Return the (x, y) coordinate for the center point of the cell that contains the specified text.  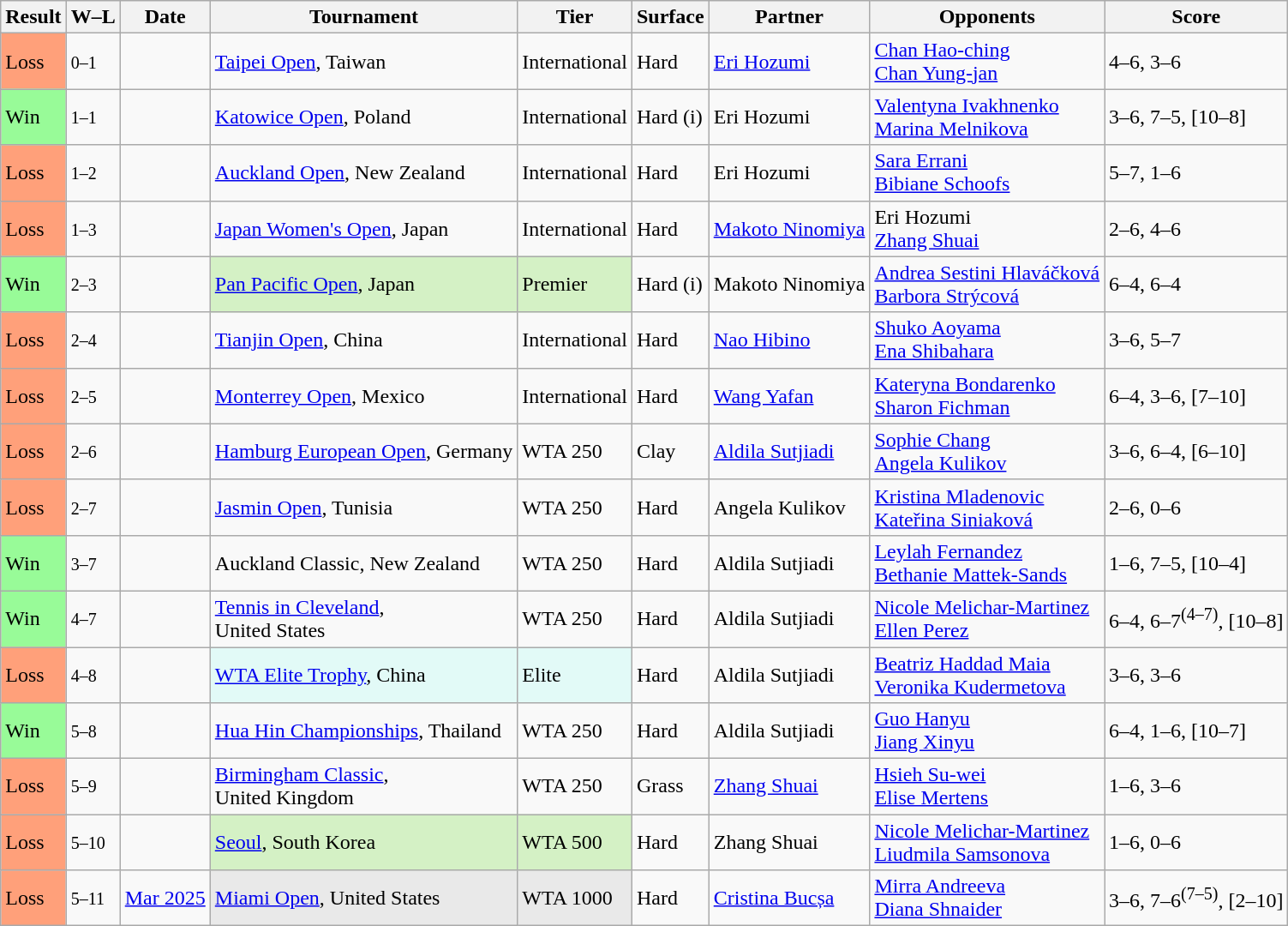
Tournament (363, 17)
6–4, 6–7(4–7), [10–8] (1196, 619)
1–6, 7–5, [10–4] (1196, 562)
Cristina Bucșa (789, 899)
1–1 (93, 117)
Chan Hao-ching Chan Yung-jan (987, 62)
Grass (670, 787)
Nicole Melichar-Martinez Ellen Perez (987, 619)
Tier (575, 17)
1–2 (93, 173)
Beatriz Haddad Maia Veronika Kudermetova (987, 674)
3–6, 5–7 (1196, 340)
Seoul, South Korea (363, 842)
5–9 (93, 787)
Elite (575, 674)
3–6, 6–4, [6–10] (1196, 451)
Sophie Chang Angela Kulikov (987, 451)
Nicole Melichar-Martinez Liudmila Samsonova (987, 842)
Guo Hanyu Jiang Xinyu (987, 731)
Tennis in Cleveland, United States (363, 619)
3–6, 7–6(7–5), [2–10] (1196, 899)
Angela Kulikov (789, 508)
2–6 (93, 451)
Result (33, 17)
Birmingham Classic, United Kingdom (363, 787)
5–10 (93, 842)
4–6, 3–6 (1196, 62)
WTA 1000 (575, 899)
Taipei Open, Taiwan (363, 62)
Hua Hin Championships, Thailand (363, 731)
Mirra Andreeva Diana Shnaider (987, 899)
Hamburg European Open, Germany (363, 451)
Monterrey Open, Mexico (363, 396)
Sara Errani Bibiane Schoofs (987, 173)
Pan Pacific Open, Japan (363, 285)
Tianjin Open, China (363, 340)
1–6, 3–6 (1196, 787)
W–L (93, 17)
Mar 2025 (165, 899)
5–8 (93, 731)
Opponents (987, 17)
3–6, 3–6 (1196, 674)
Score (1196, 17)
2–5 (93, 396)
2–6, 0–6 (1196, 508)
Eri Hozumi Zhang Shuai (987, 228)
5–7, 1–6 (1196, 173)
0–1 (93, 62)
4–8 (93, 674)
2–3 (93, 285)
Leylah Fernandez Bethanie Mattek-Sands (987, 562)
1–3 (93, 228)
3–7 (93, 562)
Kateryna Bondarenko Sharon Fichman (987, 396)
Auckland Open, New Zealand (363, 173)
6–4, 1–6, [10–7] (1196, 731)
Hsieh Su-wei Elise Mertens (987, 787)
1–6, 0–6 (1196, 842)
6–4, 3–6, [7–10] (1196, 396)
Partner (789, 17)
Miami Open, United States (363, 899)
Jasmin Open, Tunisia (363, 508)
WTA 500 (575, 842)
4–7 (93, 619)
Date (165, 17)
3–6, 7–5, [10–8] (1196, 117)
6–4, 6–4 (1196, 285)
5–11 (93, 899)
Kristina Mladenovic Kateřina Siniaková (987, 508)
2–6, 4–6 (1196, 228)
Katowice Open, Poland (363, 117)
WTA Elite Trophy, China (363, 674)
2–4 (93, 340)
Clay (670, 451)
Japan Women's Open, Japan (363, 228)
Premier (575, 285)
Shuko Aoyama Ena Shibahara (987, 340)
2–7 (93, 508)
Valentyna Ivakhnenko Marina Melnikova (987, 117)
Surface (670, 17)
Auckland Classic, New Zealand (363, 562)
Andrea Sestini Hlaváčková Barbora Strýcová (987, 285)
Nao Hibino (789, 340)
Wang Yafan (789, 396)
